From the cell containing the given text, extract its center point as (X, Y) coordinate. 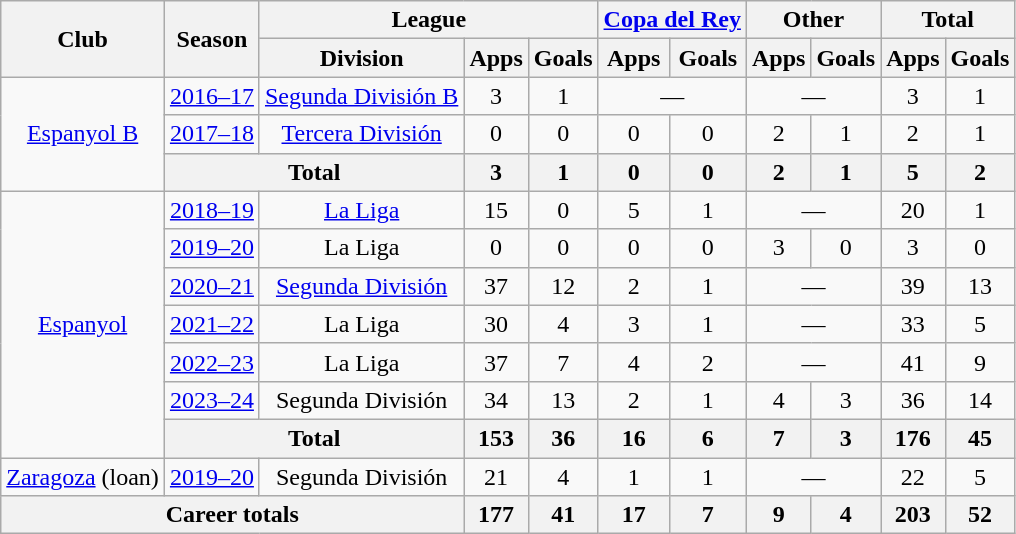
2023–24 (212, 400)
Career totals (232, 515)
Segunda División B (361, 96)
Espanyol (83, 324)
Other (813, 20)
177 (496, 515)
2021–22 (212, 324)
45 (980, 438)
30 (496, 324)
17 (634, 515)
2018–19 (212, 210)
20 (913, 210)
Tercera División (361, 134)
League (428, 20)
33 (913, 324)
21 (496, 477)
2016–17 (212, 96)
2022–23 (212, 362)
153 (496, 438)
12 (563, 286)
Division (361, 58)
Club (83, 39)
14 (980, 400)
15 (496, 210)
34 (496, 400)
6 (708, 438)
2020–21 (212, 286)
22 (913, 477)
39 (913, 286)
203 (913, 515)
16 (634, 438)
Zaragoza (loan) (83, 477)
52 (980, 515)
Espanyol B (83, 134)
2017–18 (212, 134)
Season (212, 39)
176 (913, 438)
Copa del Rey (672, 20)
